Output the [x, y] coordinate of the center of the cell containing the given text.  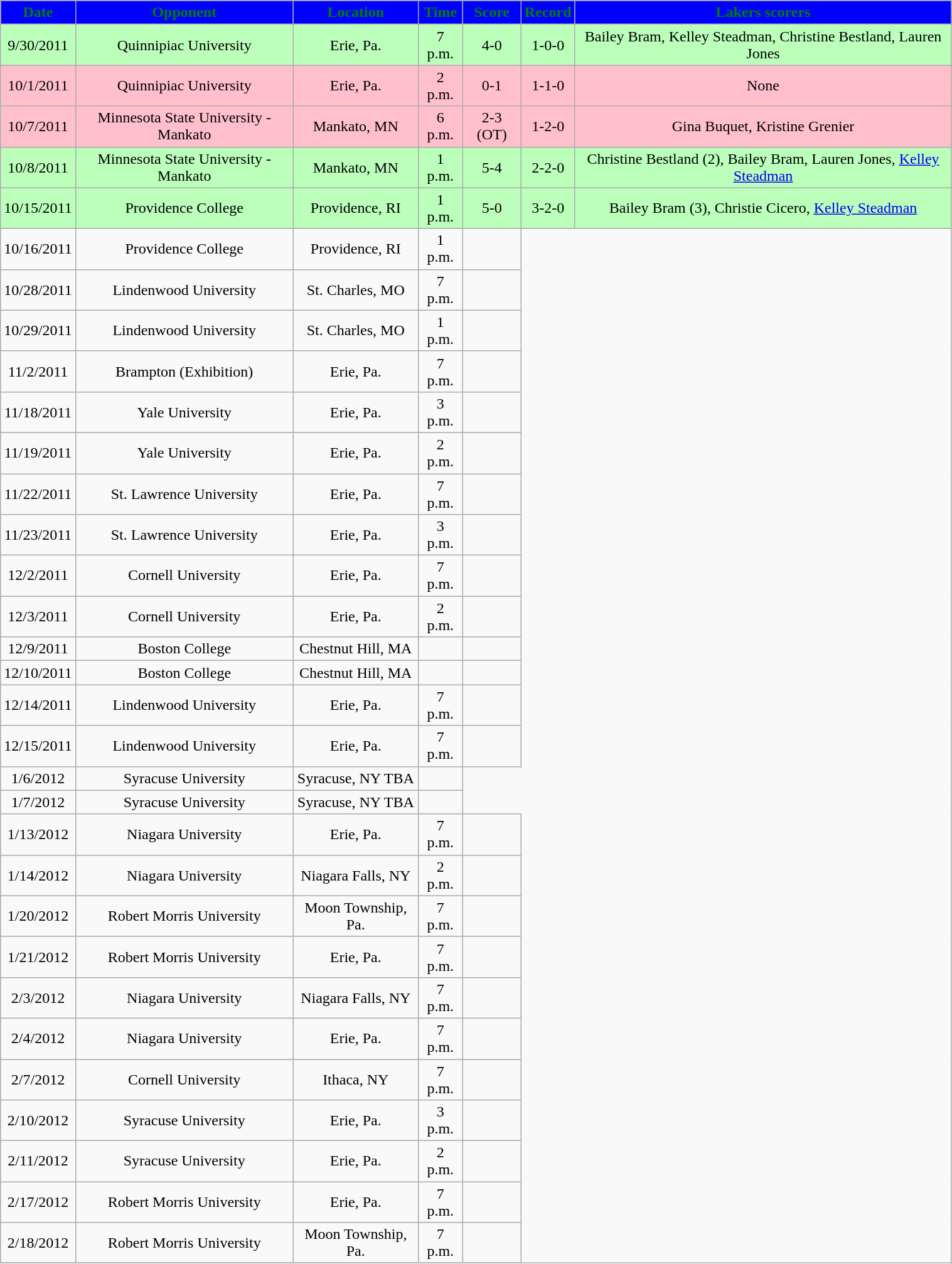
Gina Buquet, Kristine Grenier [763, 127]
1-1-0 [548, 85]
Time [441, 13]
11/18/2011 [38, 412]
10/7/2011 [38, 127]
Date [38, 13]
10/15/2011 [38, 208]
1/7/2012 [38, 802]
Christine Bestland (2), Bailey Bram, Lauren Jones, Kelley Steadman [763, 167]
1/20/2012 [38, 916]
6 p.m. [441, 127]
Brampton (Exhibition) [185, 372]
1-2-0 [548, 127]
0-1 [492, 85]
1/14/2012 [38, 875]
11/22/2011 [38, 493]
1/6/2012 [38, 778]
Opponent [185, 13]
12/9/2011 [38, 649]
5-0 [492, 208]
12/15/2011 [38, 746]
2-3 (OT) [492, 127]
10/16/2011 [38, 249]
2/11/2012 [38, 1161]
Record [548, 13]
4-0 [492, 45]
1/21/2012 [38, 956]
11/19/2011 [38, 453]
Location [355, 13]
12/2/2011 [38, 576]
None [763, 85]
10/1/2011 [38, 85]
Lakers scorers [763, 13]
1/13/2012 [38, 835]
2/18/2012 [38, 1243]
Bailey Bram (3), Christie Cicero, Kelley Steadman [763, 208]
12/3/2011 [38, 616]
12/14/2011 [38, 705]
2-2-0 [548, 167]
2/7/2012 [38, 1079]
10/29/2011 [38, 330]
3-2-0 [548, 208]
2/10/2012 [38, 1121]
9/30/2011 [38, 45]
11/2/2011 [38, 372]
11/23/2011 [38, 535]
Score [492, 13]
10/28/2011 [38, 290]
Bailey Bram, Kelley Steadman, Christine Bestland, Lauren Jones [763, 45]
5-4 [492, 167]
2/4/2012 [38, 1038]
1-0-0 [548, 45]
12/10/2011 [38, 673]
2/17/2012 [38, 1202]
2/3/2012 [38, 998]
10/8/2011 [38, 167]
Ithaca, NY [355, 1079]
